Locate the cell with the specified text and output its (X, Y) center coordinate. 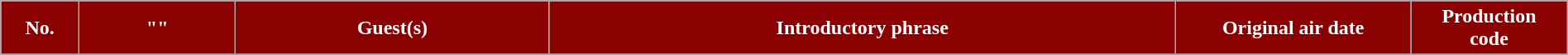
Guest(s) (392, 28)
Introductory phrase (863, 28)
Original air date (1293, 28)
Production code (1489, 28)
No. (40, 28)
"" (157, 28)
